Extract the [x, y] coordinate from the center of the cell holding the provided text.  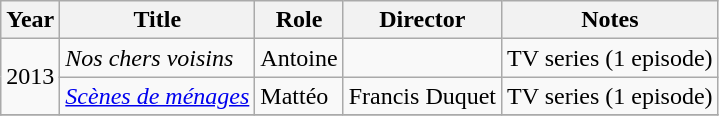
Role [299, 20]
2013 [30, 77]
Scènes de ménages [158, 96]
Mattéo [299, 96]
Title [158, 20]
Director [422, 20]
Nos chers voisins [158, 58]
Year [30, 20]
Francis Duquet [422, 96]
Notes [610, 20]
Antoine [299, 58]
